Capture the cell that displays the provided text and extract its (x, y) central coordinate. 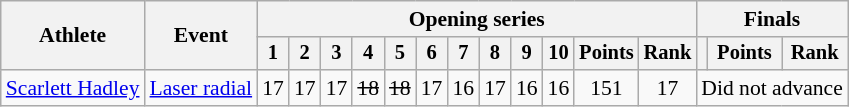
2 (305, 54)
7 (463, 54)
Athlete (73, 36)
151 (606, 88)
4 (368, 54)
Finals (772, 19)
1 (273, 54)
6 (432, 54)
Laser radial (202, 88)
8 (495, 54)
Scarlett Hadley (73, 88)
3 (337, 54)
10 (559, 54)
Opening series (476, 19)
Event (202, 36)
9 (527, 54)
Did not advance (772, 88)
5 (400, 54)
